Capture the cell that displays the provided text and extract its (x, y) central coordinate. 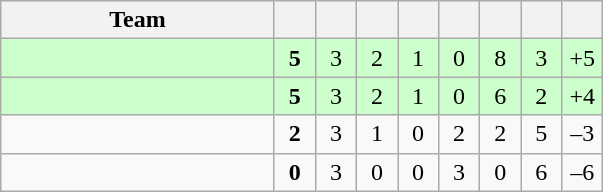
–3 (582, 134)
–6 (582, 172)
Team (138, 20)
+5 (582, 58)
+4 (582, 96)
8 (500, 58)
